Return (X, Y) of the center of cell containing provided text 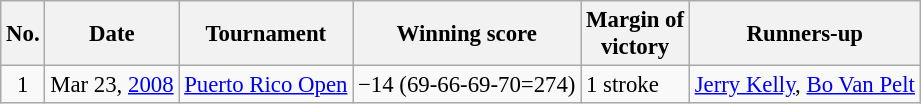
Puerto Rico Open (266, 85)
1 (23, 85)
−14 (69-66-69-70=274) (467, 85)
No. (23, 34)
Date (112, 34)
Tournament (266, 34)
Winning score (467, 34)
1 stroke (636, 85)
Jerry Kelly, Bo Van Pelt (804, 85)
Margin ofvictory (636, 34)
Mar 23, 2008 (112, 85)
Runners-up (804, 34)
